Pinpoint the cell where the given text exists, returning its (x, y) midpoint coordinate. 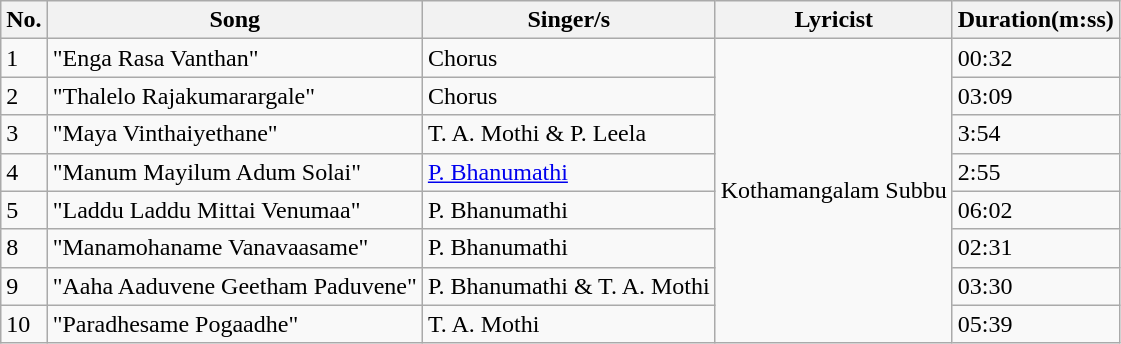
"Manum Mayilum Adum Solai" (234, 172)
8 (24, 248)
Lyricist (834, 20)
"Thalelo Rajakumarargale" (234, 96)
03:30 (1036, 286)
9 (24, 286)
Singer/s (568, 20)
P. Bhanumathi & T. A. Mothi (568, 286)
T. A. Mothi (568, 324)
1 (24, 58)
2 (24, 96)
Kothamangalam Subbu (834, 191)
Song (234, 20)
"Paradhesame Pogaadhe" (234, 324)
"Enga Rasa Vanthan" (234, 58)
"Laddu Laddu Mittai Venumaa" (234, 210)
10 (24, 324)
No. (24, 20)
05:39 (1036, 324)
4 (24, 172)
3 (24, 134)
5 (24, 210)
3:54 (1036, 134)
"Maya Vinthaiyethane" (234, 134)
06:02 (1036, 210)
00:32 (1036, 58)
02:31 (1036, 248)
03:09 (1036, 96)
Duration(m:ss) (1036, 20)
"Manamohaname Vanavaasame" (234, 248)
2:55 (1036, 172)
"Aaha Aaduvene Geetham Paduvene" (234, 286)
T. A. Mothi & P. Leela (568, 134)
